Determine the [X, Y] coordinate at the center of the cell enclosing the given text.  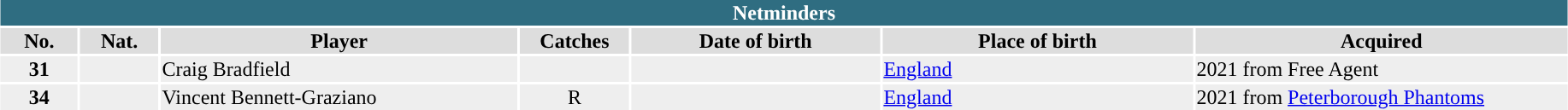
R [575, 97]
Craig Bradfield [339, 69]
Netminders [783, 13]
31 [39, 69]
2021 from Free Agent [1382, 69]
Date of birth [755, 41]
2021 from Peterborough Phantoms [1382, 97]
Acquired [1382, 41]
34 [39, 97]
Vincent Bennett-Graziano [339, 97]
No. [39, 41]
Place of birth [1038, 41]
Nat. [120, 41]
Catches [575, 41]
Player [339, 41]
